Extract the (x, y) coordinate from the center of the cell holding the provided text.  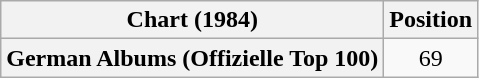
German Albums (Offizielle Top 100) (192, 58)
Chart (1984) (192, 20)
69 (431, 58)
Position (431, 20)
